Determine the (X, Y) coordinate at the center of the cell enclosing the given text.  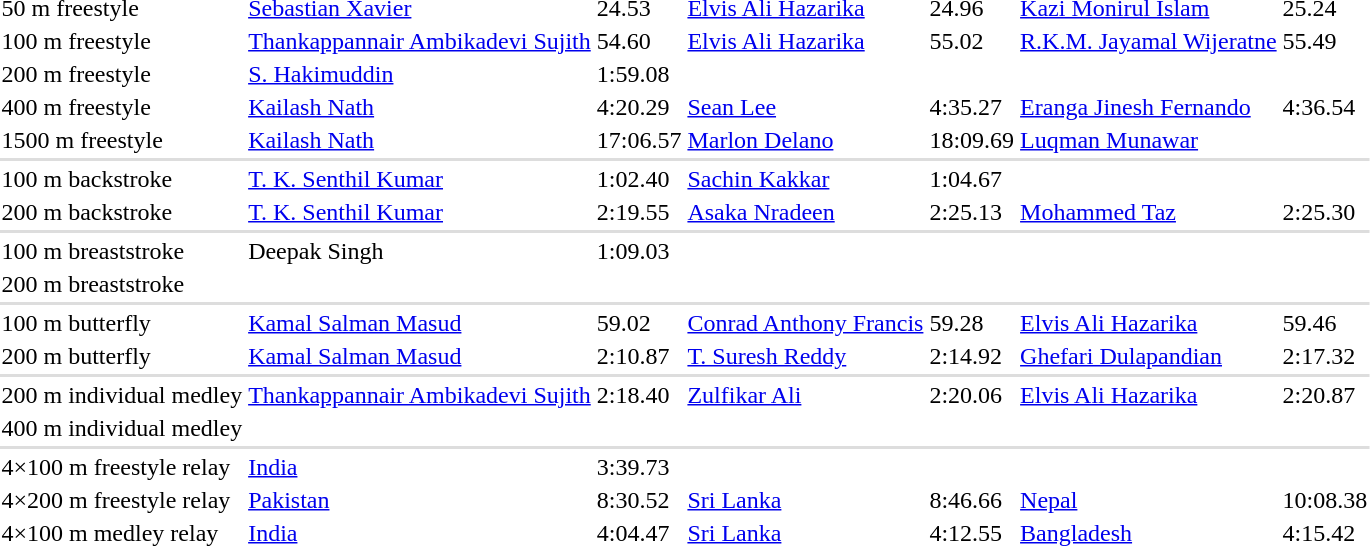
Marlon Delano (806, 140)
59.46 (1325, 323)
200 m individual medley (122, 395)
4×100 m freestyle relay (122, 467)
Nepal (1149, 500)
4×200 m freestyle relay (122, 500)
1:04.67 (972, 179)
400 m individual medley (122, 428)
2:17.32 (1325, 356)
54.60 (639, 41)
2:20.06 (972, 395)
10:08.38 (1325, 500)
4:35.27 (972, 107)
2:14.92 (972, 356)
Deepak Singh (420, 251)
55.49 (1325, 41)
S. Hakimuddin (420, 74)
2:25.13 (972, 212)
17:06.57 (639, 140)
59.02 (639, 323)
T. Suresh Reddy (806, 356)
4:36.54 (1325, 107)
4:20.29 (639, 107)
100 m breaststroke (122, 251)
Zulfikar Ali (806, 395)
8:30.52 (639, 500)
R.K.M. Jayamal Wijeratne (1149, 41)
Mohammed Taz (1149, 212)
2:25.30 (1325, 212)
Asaka Nradeen (806, 212)
2:18.40 (639, 395)
1:09.03 (639, 251)
100 m backstroke (122, 179)
Sri Lanka (806, 500)
400 m freestyle (122, 107)
200 m backstroke (122, 212)
Eranga Jinesh Fernando (1149, 107)
100 m butterfly (122, 323)
2:19.55 (639, 212)
59.28 (972, 323)
1500 m freestyle (122, 140)
2:10.87 (639, 356)
India (420, 467)
100 m freestyle (122, 41)
1:02.40 (639, 179)
8:46.66 (972, 500)
Sean Lee (806, 107)
Ghefari Dulapandian (1149, 356)
Luqman Munawar (1149, 140)
Sachin Kakkar (806, 179)
1:59.08 (639, 74)
200 m breaststroke (122, 284)
200 m freestyle (122, 74)
55.02 (972, 41)
2:20.87 (1325, 395)
Conrad Anthony Francis (806, 323)
Pakistan (420, 500)
200 m butterfly (122, 356)
3:39.73 (639, 467)
18:09.69 (972, 140)
